Return the [X, Y] coordinate for the center point of the cell that contains the specified text.  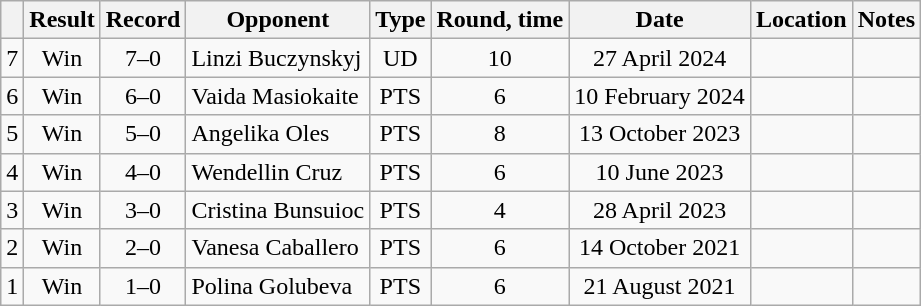
Opponent [278, 20]
8 [500, 134]
Polina Golubeva [278, 286]
Cristina Bunsuioc [278, 210]
Vanesa Caballero [278, 248]
1 [12, 286]
Type [400, 20]
2 [12, 248]
4–0 [143, 172]
10 February 2024 [660, 96]
Location [801, 20]
7–0 [143, 58]
27 April 2024 [660, 58]
Angelika Oles [278, 134]
7 [12, 58]
6–0 [143, 96]
1–0 [143, 286]
Wendellin Cruz [278, 172]
10 [500, 58]
14 October 2021 [660, 248]
10 June 2023 [660, 172]
21 August 2021 [660, 286]
3 [12, 210]
5–0 [143, 134]
2–0 [143, 248]
5 [12, 134]
Date [660, 20]
Linzi Buczynskyj [278, 58]
Round, time [500, 20]
3–0 [143, 210]
13 October 2023 [660, 134]
UD [400, 58]
Record [143, 20]
Notes [886, 20]
Vaida Masiokaite [278, 96]
Result [62, 20]
28 April 2023 [660, 210]
